Find where the given text appears and provide that cell's center as [X, Y] coordinate. 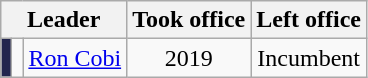
Ron Cobi [75, 58]
Left office [309, 20]
Incumbent [309, 58]
Took office [189, 20]
Leader [64, 20]
2019 [189, 58]
